Capture the cell that displays the provided text and extract its [x, y] central coordinate. 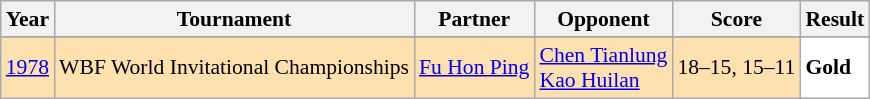
18–15, 15–11 [736, 68]
Opponent [603, 19]
Year [28, 19]
Gold [834, 68]
Partner [474, 19]
WBF World Invitational Championships [234, 68]
1978 [28, 68]
Result [834, 19]
Fu Hon Ping [474, 68]
Score [736, 19]
Tournament [234, 19]
Chen Tianlung Kao Huilan [603, 68]
